Pinpoint the cell where the given text exists, returning its [x, y] midpoint coordinate. 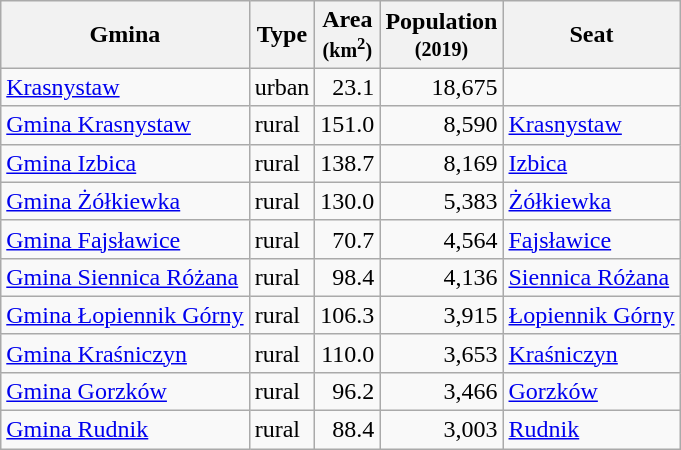
3,915 [442, 315]
88.4 [348, 430]
4,136 [442, 277]
106.3 [348, 315]
3,653 [442, 353]
138.7 [348, 163]
Żółkiewka [592, 201]
Fajsławice [592, 239]
Seat [592, 34]
Gmina Fajsławice [125, 239]
urban [282, 87]
70.7 [348, 239]
Gorzków [592, 391]
18,675 [442, 87]
Izbica [592, 163]
Gmina Siennica Różana [125, 277]
Population(2019) [442, 34]
4,564 [442, 239]
Gmina [125, 34]
3,003 [442, 430]
5,383 [442, 201]
Gmina Kraśniczyn [125, 353]
Area(km2) [348, 34]
96.2 [348, 391]
Siennica Różana [592, 277]
Kraśniczyn [592, 353]
Gmina Łopiennik Górny [125, 315]
Gmina Krasnystaw [125, 125]
Type [282, 34]
110.0 [348, 353]
98.4 [348, 277]
Gmina Rudnik [125, 430]
Rudnik [592, 430]
Gmina Gorzków [125, 391]
Gmina Izbica [125, 163]
151.0 [348, 125]
8,590 [442, 125]
8,169 [442, 163]
3,466 [442, 391]
Gmina Żółkiewka [125, 201]
Łopiennik Górny [592, 315]
23.1 [348, 87]
130.0 [348, 201]
